Output the (x, y) coordinate of the center of the cell containing the given text.  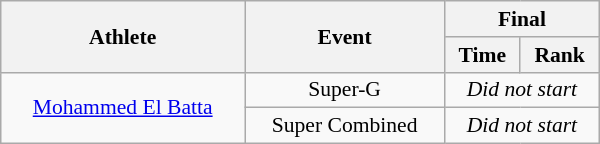
Time (482, 55)
Super-G (345, 90)
Event (345, 36)
Super Combined (345, 126)
Athlete (123, 36)
Mohammed El Batta (123, 108)
Rank (560, 55)
Final (522, 19)
